From the cell containing the given text, extract its center point as (X, Y) coordinate. 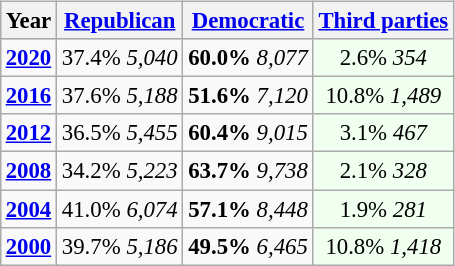
51.6% 7,120 (248, 96)
2008 (28, 171)
1.9% 281 (383, 209)
Republican (120, 21)
3.1% 467 (383, 133)
2.6% 354 (383, 58)
2020 (28, 58)
36.5% 5,455 (120, 133)
37.6% 5,188 (120, 96)
2016 (28, 96)
49.5% 6,465 (248, 246)
2.1% 328 (383, 171)
2012 (28, 133)
37.4% 5,040 (120, 58)
41.0% 6,074 (120, 209)
10.8% 1,489 (383, 96)
Democratic (248, 21)
60.4% 9,015 (248, 133)
63.7% 9,738 (248, 171)
60.0% 8,077 (248, 58)
2004 (28, 209)
2000 (28, 246)
39.7% 5,186 (120, 246)
Year (28, 21)
57.1% 8,448 (248, 209)
10.8% 1,418 (383, 246)
Third parties (383, 21)
34.2% 5,223 (120, 171)
